Identify which cell holds the provided text, then report its [X, Y] central coordinate. 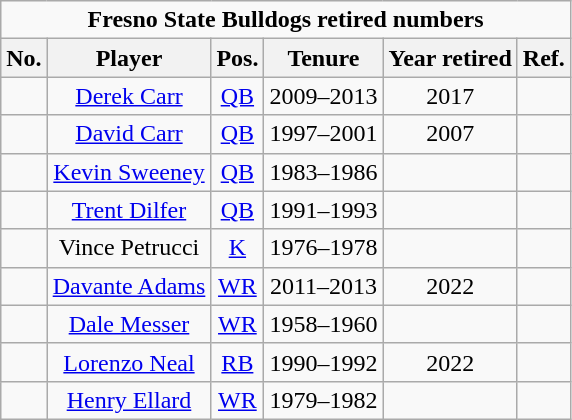
1997–2001 [324, 134]
RB [238, 362]
1979–1982 [324, 400]
Year retired [450, 58]
1976–1978 [324, 248]
Davante Adams [129, 286]
K [238, 248]
2009–2013 [324, 96]
Kevin Sweeney [129, 172]
2011–2013 [324, 286]
Henry Ellard [129, 400]
2007 [450, 134]
2017 [450, 96]
Player [129, 58]
Lorenzo Neal [129, 362]
Pos. [238, 58]
Trent Dilfer [129, 210]
David Carr [129, 134]
Tenure [324, 58]
Derek Carr [129, 96]
Vince Petrucci [129, 248]
1990–1992 [324, 362]
1991–1993 [324, 210]
1958–1960 [324, 324]
No. [24, 58]
Ref. [544, 58]
1983–1986 [324, 172]
Dale Messer [129, 324]
Fresno State Bulldogs retired numbers [286, 20]
